Output the (x, y) coordinate of the center of the cell containing the given text.  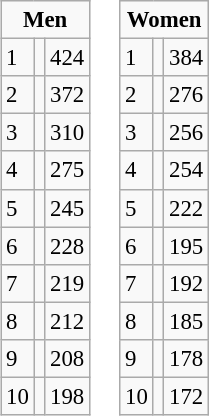
172 (186, 396)
424 (68, 58)
275 (68, 170)
192 (186, 283)
256 (186, 133)
384 (186, 58)
222 (186, 208)
208 (68, 358)
228 (68, 246)
219 (68, 283)
Men (46, 20)
276 (186, 95)
245 (68, 208)
212 (68, 321)
Women (164, 20)
195 (186, 246)
185 (186, 321)
310 (68, 133)
198 (68, 396)
372 (68, 95)
254 (186, 170)
178 (186, 358)
